Scan for the cell matching the given text and deliver its [X, Y] coordinate at center. 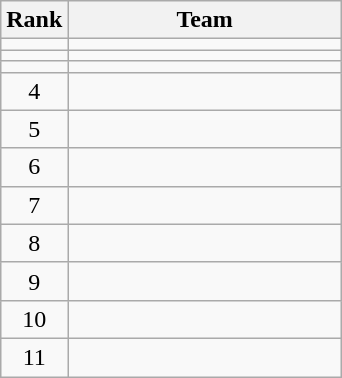
5 [34, 129]
9 [34, 281]
8 [34, 243]
11 [34, 357]
Team [205, 20]
Rank [34, 20]
6 [34, 167]
10 [34, 319]
7 [34, 205]
4 [34, 91]
